Pinpoint the cell where the given text exists, returning its (x, y) midpoint coordinate. 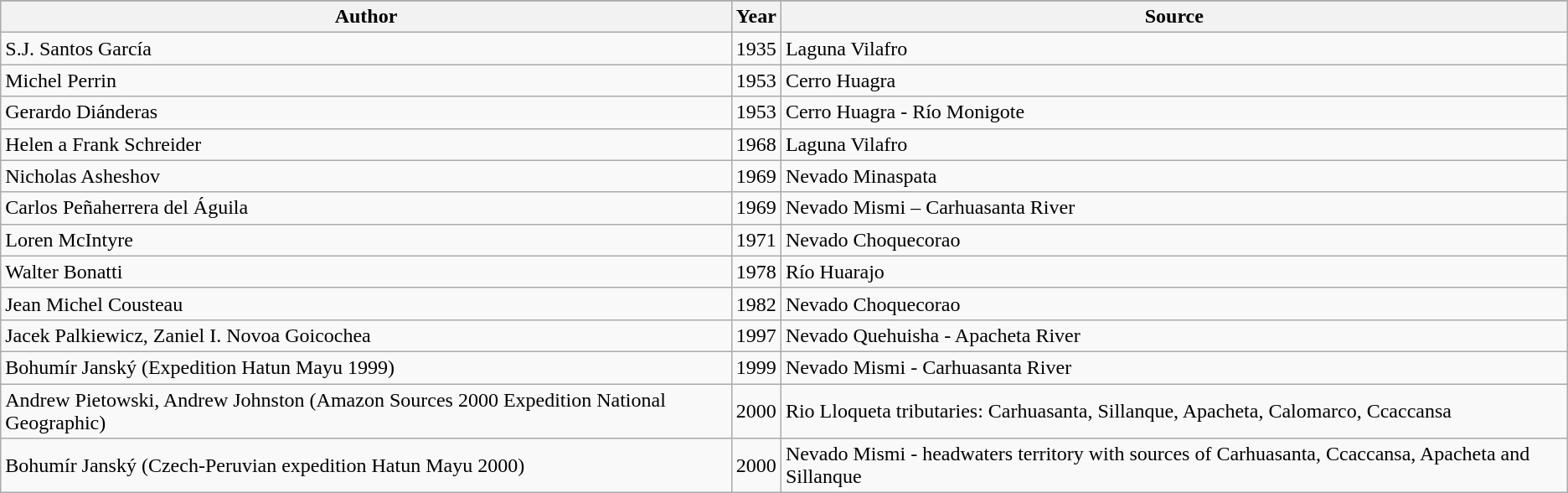
Cerro Huagra (1174, 80)
Andrew Pietowski, Andrew Johnston (Amazon Sources 2000 Expedition National Geographic) (367, 411)
Michel Perrin (367, 80)
Nevado Mismi - Carhuasanta River (1174, 367)
Jacek Palkiewicz, Zaniel I. Novoa Goicochea (367, 335)
1978 (756, 272)
1982 (756, 304)
Author (367, 17)
Río Huarajo (1174, 272)
Helen a Frank Schreider (367, 144)
Nevado Mismi - headwaters territory with sources of Carhuasanta, Ccaccansa, Apacheta and Sillanque (1174, 466)
Bohumír Janský (Czech-Peruvian expedition Hatun Mayu 2000) (367, 466)
Nevado Minaspata (1174, 176)
Nevado Quehuisha - Apacheta River (1174, 335)
Nevado Mismi – Carhuasanta River (1174, 208)
Gerardo Diánderas (367, 112)
Rio Lloqueta tributaries: Carhuasanta, Sillanque, Apacheta, Calomarco, Ccaccansa (1174, 411)
1999 (756, 367)
1997 (756, 335)
S.J. Santos García (367, 49)
Cerro Huagra - Río Monigote (1174, 112)
1968 (756, 144)
Year (756, 17)
Source (1174, 17)
1935 (756, 49)
Jean Michel Cousteau (367, 304)
Walter Bonatti (367, 272)
Bohumír Janský (Expedition Hatun Mayu 1999) (367, 367)
1971 (756, 240)
Carlos Peñaherrera del Águila (367, 208)
Nicholas Asheshov (367, 176)
Loren McIntyre (367, 240)
